Detect which cell encompasses the target text, then output its [x, y] center coordinate. 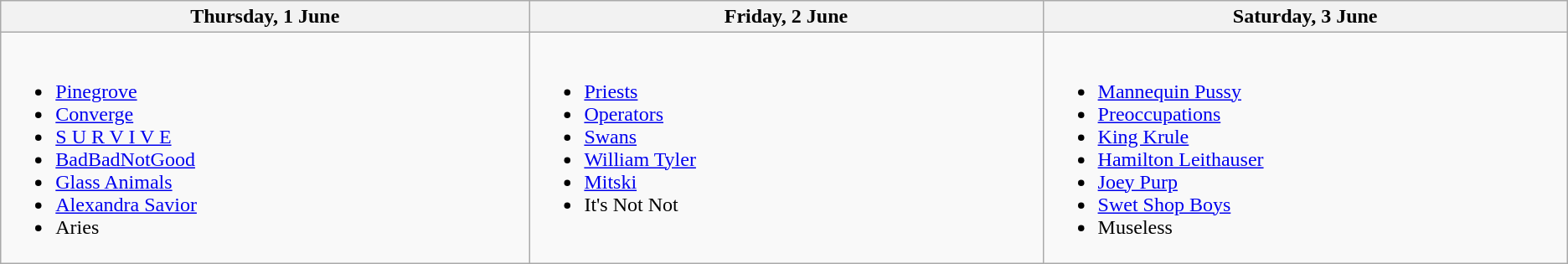
PinegroveConvergeS U R V I V EBadBadNotGoodGlass AnimalsAlexandra SaviorAries [265, 148]
Friday, 2 June [786, 17]
Mannequin PussyPreoccupationsKing KruleHamilton LeithauserJoey PurpSwet Shop BoysMuseless [1305, 148]
Thursday, 1 June [265, 17]
PriestsOperatorsSwansWilliam TylerMitskiIt's Not Not [786, 148]
Saturday, 3 June [1305, 17]
